Pinpoint the cell where the given text exists, returning its (x, y) midpoint coordinate. 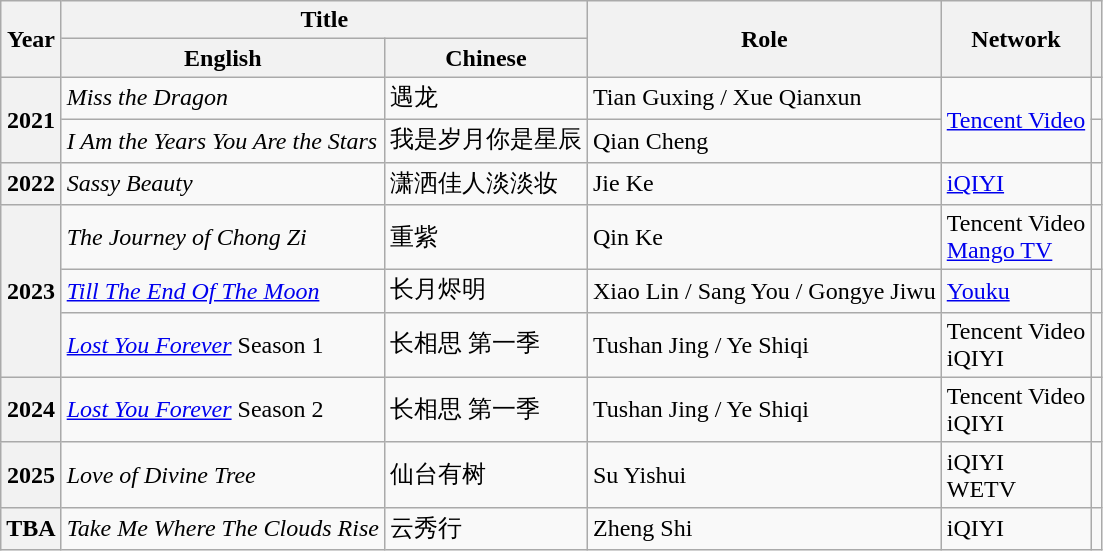
Love of Divine Tree (222, 474)
2021 (31, 120)
Tian Guxing / Xue Qianxun (764, 98)
2022 (31, 184)
仙台有树 (486, 474)
Lost You Forever Season 2 (222, 410)
Chinese (486, 58)
重紫 (486, 238)
我是岁月你是星辰 (486, 140)
Year (31, 39)
Tencent Video (1016, 120)
Network (1016, 39)
Qian Cheng (764, 140)
English (222, 58)
Lost You Forever Season 1 (222, 344)
2024 (31, 410)
Sassy Beauty (222, 184)
Role (764, 39)
Zheng Shi (764, 528)
The Journey of Chong Zi (222, 238)
Qin Ke (764, 238)
2025 (31, 474)
Title (324, 20)
Take Me Where The Clouds Rise (222, 528)
Miss the Dragon (222, 98)
iQIYIWETV (1016, 474)
云秀行 (486, 528)
Xiao Lin / Sang You / Gongye Jiwu (764, 292)
2023 (31, 292)
Youku (1016, 292)
Tencent VideoMango TV (1016, 238)
Till The End Of The Moon (222, 292)
遇龙 (486, 98)
Jie Ke (764, 184)
TBA (31, 528)
潇洒佳人淡淡妆 (486, 184)
Su Yishui (764, 474)
I Am the Years You Are the Stars (222, 140)
长月烬明 (486, 292)
